Locate the cell with the specified text and output its [x, y] center coordinate. 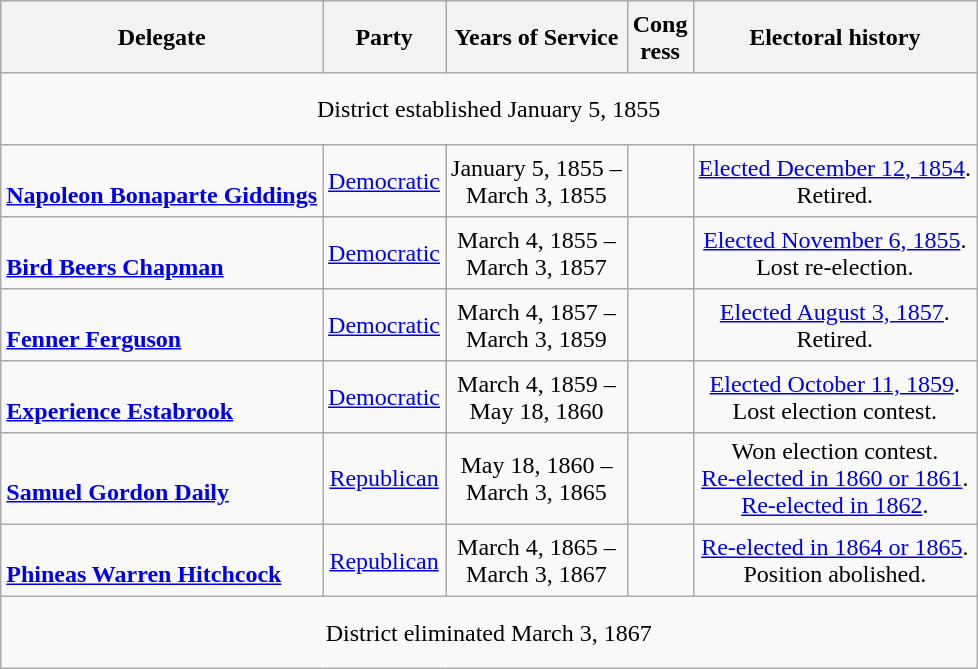
March 4, 1857 –March 3, 1859 [537, 325]
Napoleon Bonaparte Giddings [162, 181]
Elected October 11, 1859.Lost election contest. [835, 397]
Elected November 6, 1855.Lost re-election. [835, 253]
March 4, 1859 –May 18, 1860 [537, 397]
March 4, 1855 –March 3, 1857 [537, 253]
January 5, 1855 –March 3, 1855 [537, 181]
Congress [660, 37]
Elected December 12, 1854.Retired. [835, 181]
March 4, 1865 –March 3, 1867 [537, 561]
May 18, 1860 –March 3, 1865 [537, 479]
District established January 5, 1855 [489, 109]
Years of Service [537, 37]
Experience Estabrook [162, 397]
Won election contest.Re-elected in 1860 or 1861.Re-elected in 1862. [835, 479]
Party [384, 37]
Fenner Ferguson [162, 325]
Re-elected in 1864 or 1865.Position abolished. [835, 561]
Electoral history [835, 37]
District eliminated March 3, 1867 [489, 633]
Delegate [162, 37]
Bird Beers Chapman [162, 253]
Samuel Gordon Daily [162, 479]
Phineas Warren Hitchcock [162, 561]
Elected August 3, 1857.Retired. [835, 325]
